Locate the cell with the specified text and output its [X, Y] center coordinate. 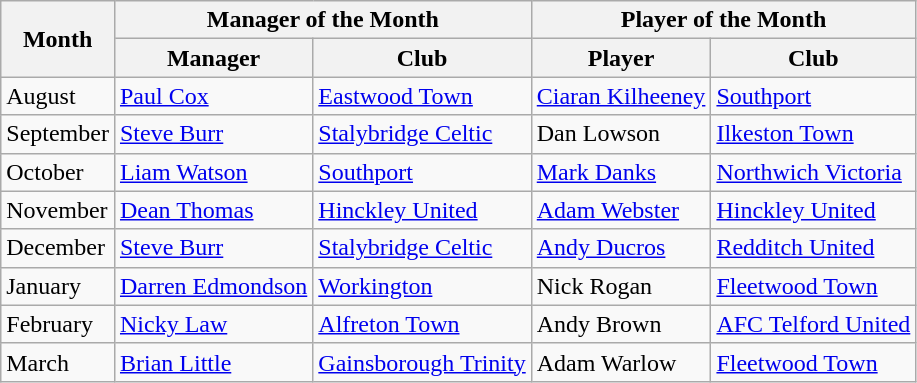
November [58, 210]
February [58, 324]
Dean Thomas [213, 210]
August [58, 96]
Adam Warlow [621, 362]
March [58, 362]
Nicky Law [213, 324]
Dan Lowson [621, 134]
Manager of the Month [322, 20]
September [58, 134]
Liam Watson [213, 172]
Month [58, 39]
AFC Telford United [814, 324]
Ilkeston Town [814, 134]
Eastwood Town [422, 96]
Gainsborough Trinity [422, 362]
Player of the Month [724, 20]
Nick Rogan [621, 286]
Northwich Victoria [814, 172]
Andy Brown [621, 324]
Redditch United [814, 248]
October [58, 172]
Ciaran Kilheeney [621, 96]
Adam Webster [621, 210]
Alfreton Town [422, 324]
Andy Ducros [621, 248]
Paul Cox [213, 96]
Player [621, 58]
Mark Danks [621, 172]
January [58, 286]
December [58, 248]
Darren Edmondson [213, 286]
Brian Little [213, 362]
Manager [213, 58]
Workington [422, 286]
